Locate the cell with the specified text and output its [X, Y] center coordinate. 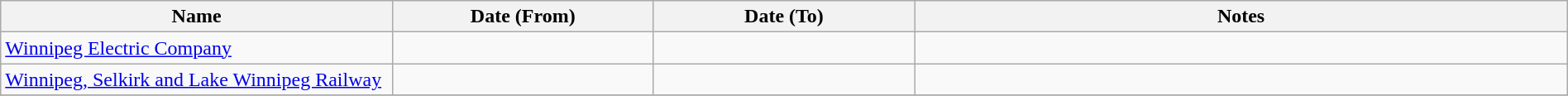
Winnipeg, Selkirk and Lake Winnipeg Railway [197, 79]
Date (To) [784, 17]
Date (From) [523, 17]
Winnipeg Electric Company [197, 48]
Name [197, 17]
Notes [1241, 17]
